Determine the (X, Y) coordinate at the center of the cell enclosing the given text.  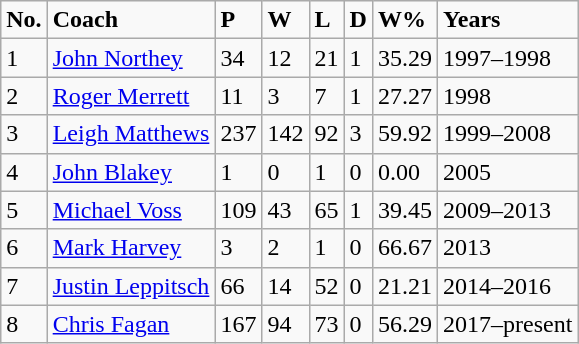
142 (286, 134)
43 (286, 210)
66 (238, 286)
W (286, 20)
0.00 (404, 172)
John Northey (131, 58)
35.29 (404, 58)
27.27 (404, 96)
92 (326, 134)
No. (24, 20)
L (326, 20)
Michael Voss (131, 210)
34 (238, 58)
Roger Merrett (131, 96)
167 (238, 324)
2013 (508, 248)
73 (326, 324)
Coach (131, 20)
Chris Fagan (131, 324)
12 (286, 58)
Years (508, 20)
2017–present (508, 324)
21 (326, 58)
14 (286, 286)
52 (326, 286)
1999–2008 (508, 134)
6 (24, 248)
8 (24, 324)
John Blakey (131, 172)
11 (238, 96)
5 (24, 210)
2005 (508, 172)
W% (404, 20)
1997–1998 (508, 58)
59.92 (404, 134)
2014–2016 (508, 286)
56.29 (404, 324)
94 (286, 324)
65 (326, 210)
Justin Leppitsch (131, 286)
P (238, 20)
39.45 (404, 210)
4 (24, 172)
21.21 (404, 286)
2009–2013 (508, 210)
Mark Harvey (131, 248)
66.67 (404, 248)
D (358, 20)
109 (238, 210)
1998 (508, 96)
Leigh Matthews (131, 134)
237 (238, 134)
